Determine the [x, y] coordinate at the center of the cell enclosing the given text.  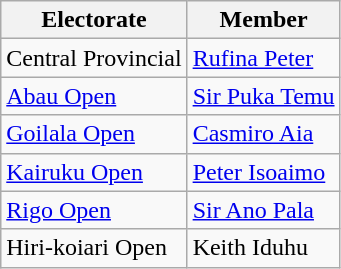
Electorate [94, 20]
Kairuku Open [94, 172]
Goilala Open [94, 134]
Casmiro Aia [264, 134]
Rufina Peter [264, 58]
Member [264, 20]
Peter Isoaimo [264, 172]
Abau Open [94, 96]
Sir Puka Temu [264, 96]
Central Provincial [94, 58]
Rigo Open [94, 210]
Keith Iduhu [264, 248]
Sir Ano Pala [264, 210]
Hiri-koiari Open [94, 248]
